Scan for the cell matching the given text and deliver its [x, y] coordinate at center. 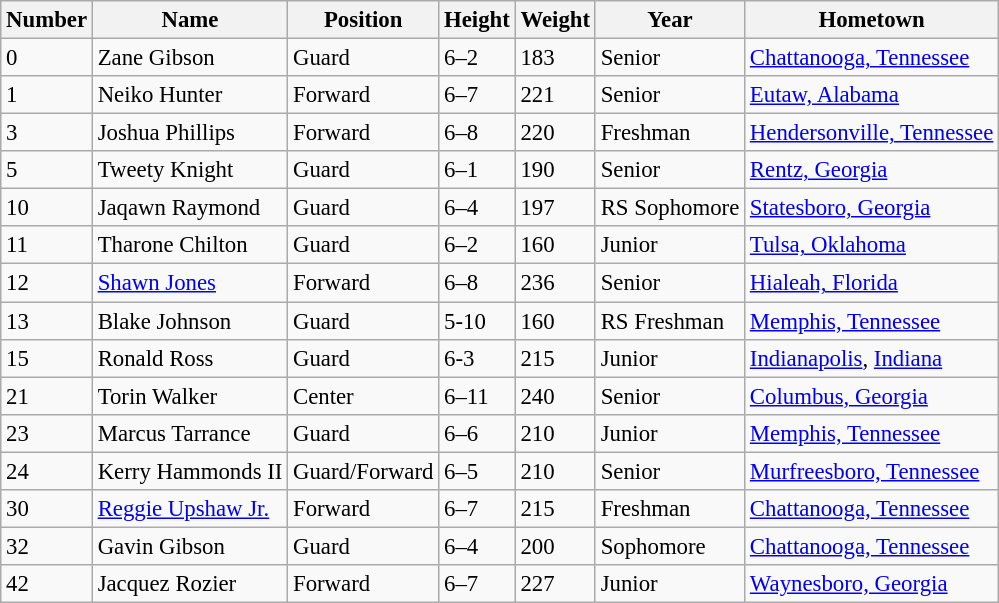
Shawn Jones [190, 283]
1 [47, 95]
Zane Gibson [190, 58]
Year [670, 20]
13 [47, 321]
Eutaw, Alabama [872, 95]
5-10 [477, 321]
24 [47, 471]
Center [364, 396]
RS Freshman [670, 321]
Rentz, Georgia [872, 170]
Number [47, 20]
Sophomore [670, 546]
Hialeah, Florida [872, 283]
Kerry Hammonds II [190, 471]
Guard/Forward [364, 471]
Statesboro, Georgia [872, 208]
Tulsa, Oklahoma [872, 245]
Columbus, Georgia [872, 396]
Hometown [872, 20]
Tharone Chilton [190, 245]
200 [555, 546]
6–1 [477, 170]
220 [555, 133]
21 [47, 396]
Hendersonville, Tennessee [872, 133]
Weight [555, 20]
3 [47, 133]
30 [47, 509]
42 [47, 584]
Position [364, 20]
227 [555, 584]
0 [47, 58]
240 [555, 396]
Indianapolis, Indiana [872, 358]
Reggie Upshaw Jr. [190, 509]
190 [555, 170]
236 [555, 283]
Ronald Ross [190, 358]
10 [47, 208]
197 [555, 208]
6–6 [477, 433]
Jacquez Rozier [190, 584]
Name [190, 20]
Murfreesboro, Tennessee [872, 471]
221 [555, 95]
RS Sophomore [670, 208]
Jaqawn Raymond [190, 208]
Joshua Phillips [190, 133]
6–5 [477, 471]
Torin Walker [190, 396]
Height [477, 20]
Marcus Tarrance [190, 433]
Tweety Knight [190, 170]
Neiko Hunter [190, 95]
Waynesboro, Georgia [872, 584]
Blake Johnson [190, 321]
15 [47, 358]
32 [47, 546]
12 [47, 283]
183 [555, 58]
6–11 [477, 396]
23 [47, 433]
11 [47, 245]
6-3 [477, 358]
Gavin Gibson [190, 546]
5 [47, 170]
